Determine the (X, Y) coordinate at the center of the cell enclosing the given text.  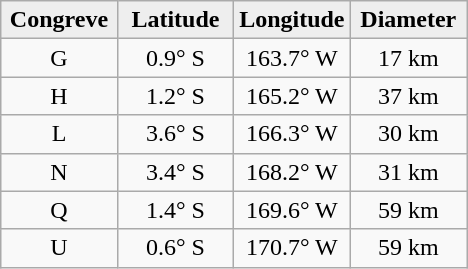
31 km (408, 172)
L (59, 134)
168.2° W (292, 172)
165.2° W (292, 96)
17 km (408, 58)
N (59, 172)
3.6° S (175, 134)
163.7° W (292, 58)
30 km (408, 134)
U (59, 248)
1.4° S (175, 210)
166.3° W (292, 134)
169.6° W (292, 210)
H (59, 96)
1.2° S (175, 96)
Congreve (59, 20)
37 km (408, 96)
G (59, 58)
170.7° W (292, 248)
Diameter (408, 20)
Q (59, 210)
0.9° S (175, 58)
Longitude (292, 20)
Latitude (175, 20)
0.6° S (175, 248)
3.4° S (175, 172)
